Locate the cell with the specified text and output its [x, y] center coordinate. 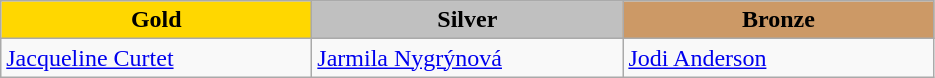
Gold [156, 20]
Silver [468, 20]
Jodi Anderson [778, 58]
Jarmila Nygrýnová [468, 58]
Bronze [778, 20]
Jacqueline Curtet [156, 58]
